Locate the cell with the specified text and output its (X, Y) center coordinate. 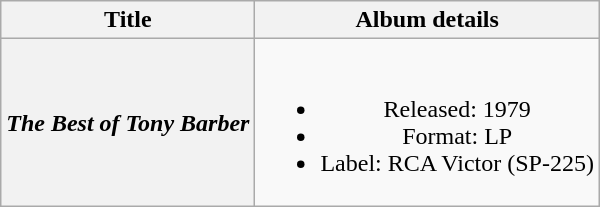
Title (128, 20)
Released: 1979Format: LPLabel: RCA Victor (SP-225) (428, 122)
The Best of Tony Barber (128, 122)
Album details (428, 20)
